For the text-containing cell, return its midpoint in (X, Y) coordinate format. 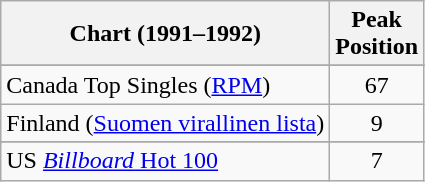
Finland (Suomen virallinen lista) (166, 123)
Canada Top Singles (RPM) (166, 85)
PeakPosition (377, 34)
9 (377, 123)
US Billboard Hot 100 (166, 161)
7 (377, 161)
Chart (1991–1992) (166, 34)
67 (377, 85)
